Extract the (X, Y) coordinate from the center of the cell holding the provided text.  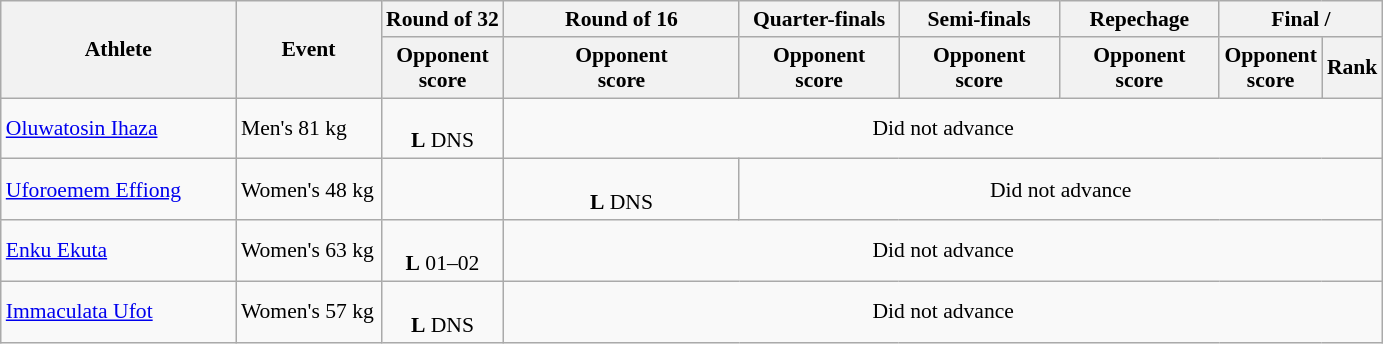
Event (308, 50)
Round of 16 (622, 19)
Final / (1300, 19)
Semi-finals (979, 19)
Immaculata Ufot (118, 312)
Uforoemem Effiong (118, 190)
Women's 48 kg (308, 190)
Women's 57 kg (308, 312)
Rank (1352, 68)
Repechage (1139, 19)
Enku Ekuta (118, 250)
Round of 32 (442, 19)
Oluwatosin Ihaza (118, 128)
Women's 63 kg (308, 250)
Men's 81 kg (308, 128)
Athlete (118, 50)
Quarter-finals (819, 19)
L 01–02 (442, 250)
